For the text-containing cell, return its midpoint in [X, Y] coordinate format. 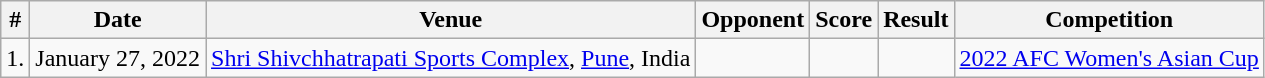
Date [118, 20]
1. [16, 58]
2022 AFC Women's Asian Cup [1109, 58]
Opponent [753, 20]
January 27, 2022 [118, 58]
# [16, 20]
Competition [1109, 20]
Venue [451, 20]
Result [916, 20]
Shri Shivchhatrapati Sports Complex, Pune, India [451, 58]
Score [844, 20]
